Determine the (X, Y) coordinate at the center of the cell enclosing the given text.  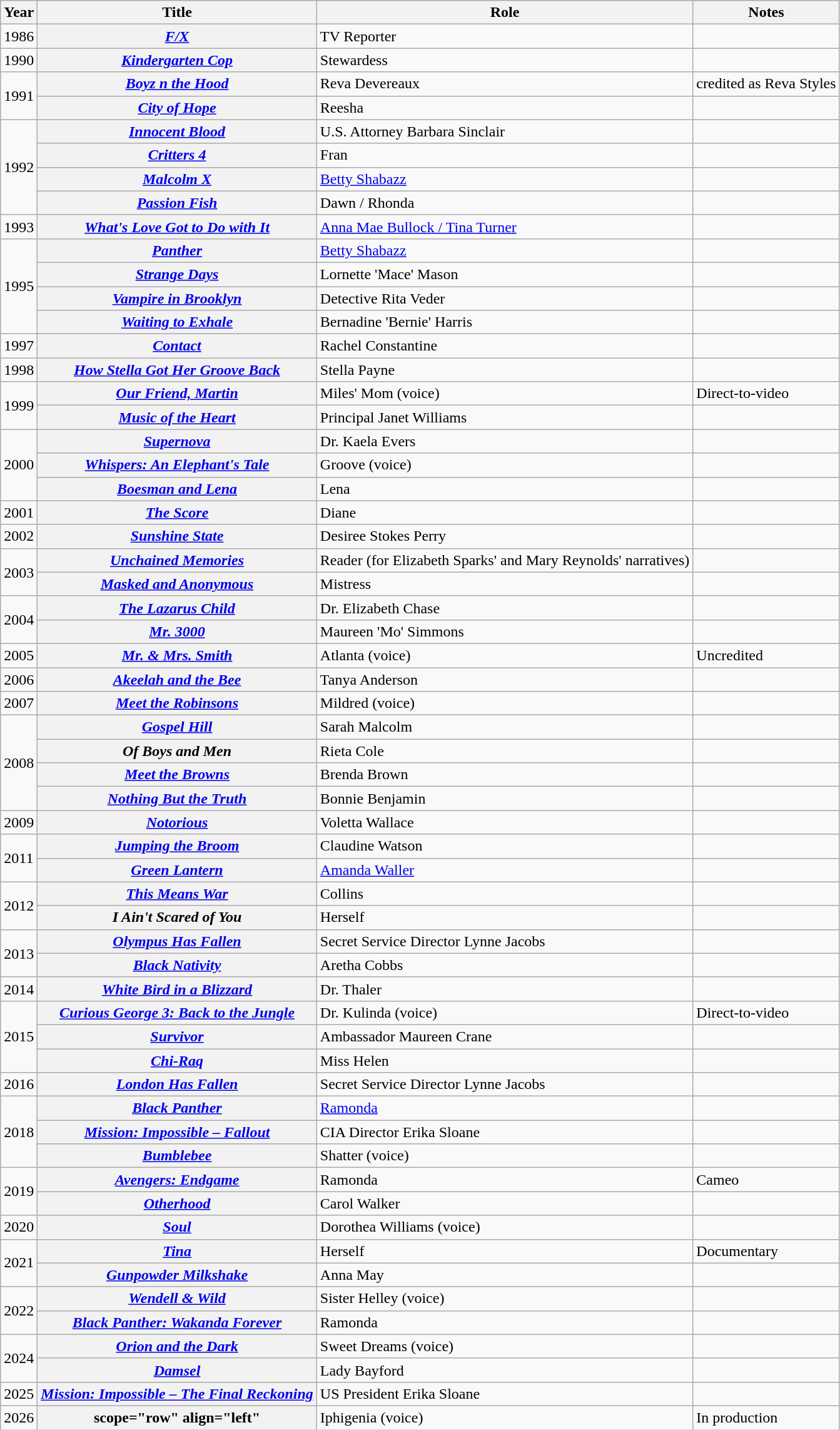
Masked and Anonymous (177, 584)
City of Hope (177, 108)
This Means War (177, 894)
Of Boys and Men (177, 751)
Meet the Browns (177, 775)
Dawn / Rhonda (505, 203)
Detective Rita Veder (505, 299)
1998 (19, 370)
2014 (19, 989)
Orion and the Dark (177, 1346)
Cameo (766, 1180)
Dorothea Williams (voice) (505, 1227)
Survivor (177, 1036)
Supernova (177, 441)
Curious George 3: Back to the Jungle (177, 1013)
Akeelah and the Bee (177, 679)
Reesha (505, 108)
Anna May (505, 1275)
1995 (19, 286)
Olympus Has Fallen (177, 941)
Kindergarten Cop (177, 60)
Bonnie Benjamin (505, 799)
Claudine Watson (505, 846)
2022 (19, 1310)
Lena (505, 489)
2011 (19, 858)
2016 (19, 1085)
Mr. & Mrs. Smith (177, 655)
Contact (177, 346)
Reader (for Elizabeth Sparks' and Mary Reynolds' narratives) (505, 560)
2026 (19, 1417)
Mission: Impossible – Fallout (177, 1132)
Groove (voice) (505, 465)
Critters 4 (177, 155)
Black Panther: Wakanda Forever (177, 1322)
Mr. 3000 (177, 631)
1986 (19, 36)
Wendell & Wild (177, 1299)
Otherhood (177, 1203)
Sarah Malcolm (505, 727)
Amanda Waller (505, 870)
Mission: Impossible – The Final Reckoning (177, 1394)
Stewardess (505, 60)
Soul (177, 1227)
Atlanta (voice) (505, 655)
1997 (19, 346)
Miles' Mom (voice) (505, 394)
Meet the Robinsons (177, 703)
Tina (177, 1251)
London Has Fallen (177, 1085)
scope="row" align="left" (177, 1417)
What's Love Got to Do with It (177, 227)
Voletta Wallace (505, 822)
In production (766, 1417)
Waiting to Exhale (177, 322)
Boyz n the Hood (177, 84)
2004 (19, 620)
2012 (19, 906)
Sunshine State (177, 536)
Damsel (177, 1370)
2021 (19, 1263)
Collins (505, 894)
Dr. Thaler (505, 989)
credited as Reva Styles (766, 84)
Notes (766, 13)
2000 (19, 465)
Miss Helen (505, 1061)
1991 (19, 96)
Sweet Dreams (voice) (505, 1346)
Year (19, 13)
White Bird in a Blizzard (177, 989)
Bumblebee (177, 1156)
1999 (19, 406)
2015 (19, 1036)
Gunpowder Milkshake (177, 1275)
2019 (19, 1192)
Black Panther (177, 1108)
Music of the Heart (177, 417)
Unchained Memories (177, 560)
1993 (19, 227)
2005 (19, 655)
1992 (19, 167)
Bernadine 'Bernie' Harris (505, 322)
Passion Fish (177, 203)
Aretha Cobbs (505, 965)
Boesman and Lena (177, 489)
Vampire in Brooklyn (177, 299)
Iphigenia (voice) (505, 1417)
2025 (19, 1394)
2013 (19, 953)
2007 (19, 703)
Uncredited (766, 655)
Dr. Elizabeth Chase (505, 608)
Strange Days (177, 274)
Maureen 'Mo' Simmons (505, 631)
Gospel Hill (177, 727)
How Stella Got Her Groove Back (177, 370)
Chi-Raq (177, 1061)
Diane (505, 513)
The Lazarus Child (177, 608)
Lornette 'Mace' Mason (505, 274)
Panther (177, 250)
U.S. Attorney Barbara Sinclair (505, 131)
Mistress (505, 584)
TV Reporter (505, 36)
Desiree Stokes Perry (505, 536)
Brenda Brown (505, 775)
Fran (505, 155)
Mildred (voice) (505, 703)
Sister Helley (voice) (505, 1299)
Tanya Anderson (505, 679)
Innocent Blood (177, 131)
Whispers: An Elephant's Tale (177, 465)
I Ain't Scared of You (177, 917)
2002 (19, 536)
Jumping the Broom (177, 846)
F/X (177, 36)
Lady Bayford (505, 1370)
Reva Devereaux (505, 84)
Documentary (766, 1251)
Dr. Kaela Evers (505, 441)
2009 (19, 822)
Principal Janet Williams (505, 417)
US President Erika Sloane (505, 1394)
Rieta Cole (505, 751)
2001 (19, 513)
Title (177, 13)
Carol Walker (505, 1203)
Ambassador Maureen Crane (505, 1036)
2003 (19, 572)
Avengers: Endgame (177, 1180)
2024 (19, 1358)
Notorious (177, 822)
2006 (19, 679)
Green Lantern (177, 870)
Black Nativity (177, 965)
Nothing But the Truth (177, 799)
Stella Payne (505, 370)
Shatter (voice) (505, 1156)
2020 (19, 1227)
Anna Mae Bullock / Tina Turner (505, 227)
Role (505, 13)
Malcolm X (177, 179)
Rachel Constantine (505, 346)
2018 (19, 1132)
CIA Director Erika Sloane (505, 1132)
The Score (177, 513)
Our Friend, Martin (177, 394)
1990 (19, 60)
Dr. Kulinda (voice) (505, 1013)
2008 (19, 763)
